Extract the (X, Y) coordinate from the center of the cell holding the provided text.  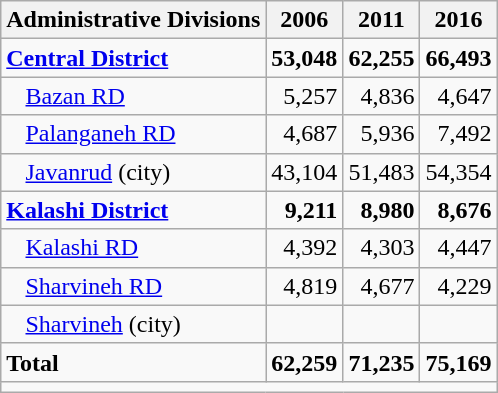
4,447 (458, 248)
8,980 (382, 210)
4,303 (382, 248)
Kalashi District (134, 210)
Total (134, 362)
2006 (304, 20)
Sharvineh RD (134, 286)
2016 (458, 20)
Palanganeh RD (134, 134)
4,647 (458, 96)
43,104 (304, 172)
2011 (382, 20)
53,048 (304, 58)
Administrative Divisions (134, 20)
Central District (134, 58)
4,677 (382, 286)
62,259 (304, 362)
66,493 (458, 58)
4,687 (304, 134)
5,936 (382, 134)
Javanrud (city) (134, 172)
Kalashi RD (134, 248)
8,676 (458, 210)
7,492 (458, 134)
4,229 (458, 286)
71,235 (382, 362)
4,836 (382, 96)
5,257 (304, 96)
54,354 (458, 172)
Bazan RD (134, 96)
4,392 (304, 248)
51,483 (382, 172)
75,169 (458, 362)
62,255 (382, 58)
Sharvineh (city) (134, 324)
9,211 (304, 210)
4,819 (304, 286)
